Provide the (x, y) coordinate of the cell's center where the given text is located.  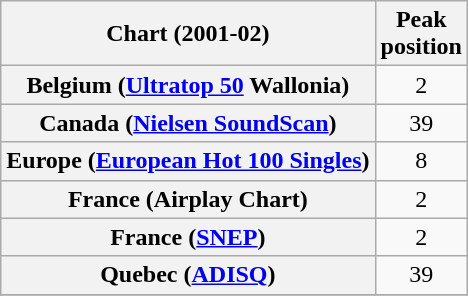
Europe (European Hot 100 Singles) (188, 161)
France (Airplay Chart) (188, 199)
8 (421, 161)
Peakposition (421, 34)
Quebec (ADISQ) (188, 275)
Chart (2001-02) (188, 34)
France (SNEP) (188, 237)
Canada (Nielsen SoundScan) (188, 123)
Belgium (Ultratop 50 Wallonia) (188, 85)
